Output the (x, y) coordinate of the center of the cell containing the given text.  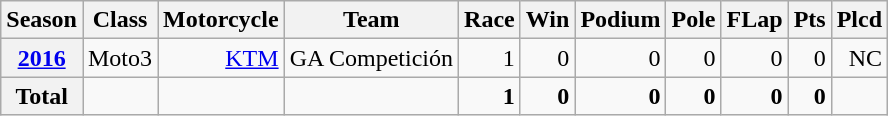
Podium (620, 20)
Pole (694, 20)
Plcd (859, 20)
GA Competición (371, 58)
Season (42, 20)
NC (859, 58)
Moto3 (120, 58)
Race (490, 20)
2016 (42, 58)
Win (548, 20)
Pts (810, 20)
Team (371, 20)
Motorcycle (222, 20)
Class (120, 20)
Total (42, 96)
FLap (754, 20)
KTM (222, 58)
